For the text-containing cell, return its midpoint in [x, y] coordinate format. 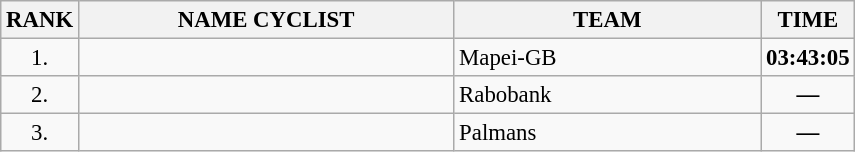
Rabobank [608, 95]
TIME [808, 20]
NAME CYCLIST [266, 20]
03:43:05 [808, 58]
Palmans [608, 133]
RANK [40, 20]
2. [40, 95]
Mapei-GB [608, 58]
TEAM [608, 20]
3. [40, 133]
1. [40, 58]
